Pinpoint the cell where the given text exists, returning its [X, Y] midpoint coordinate. 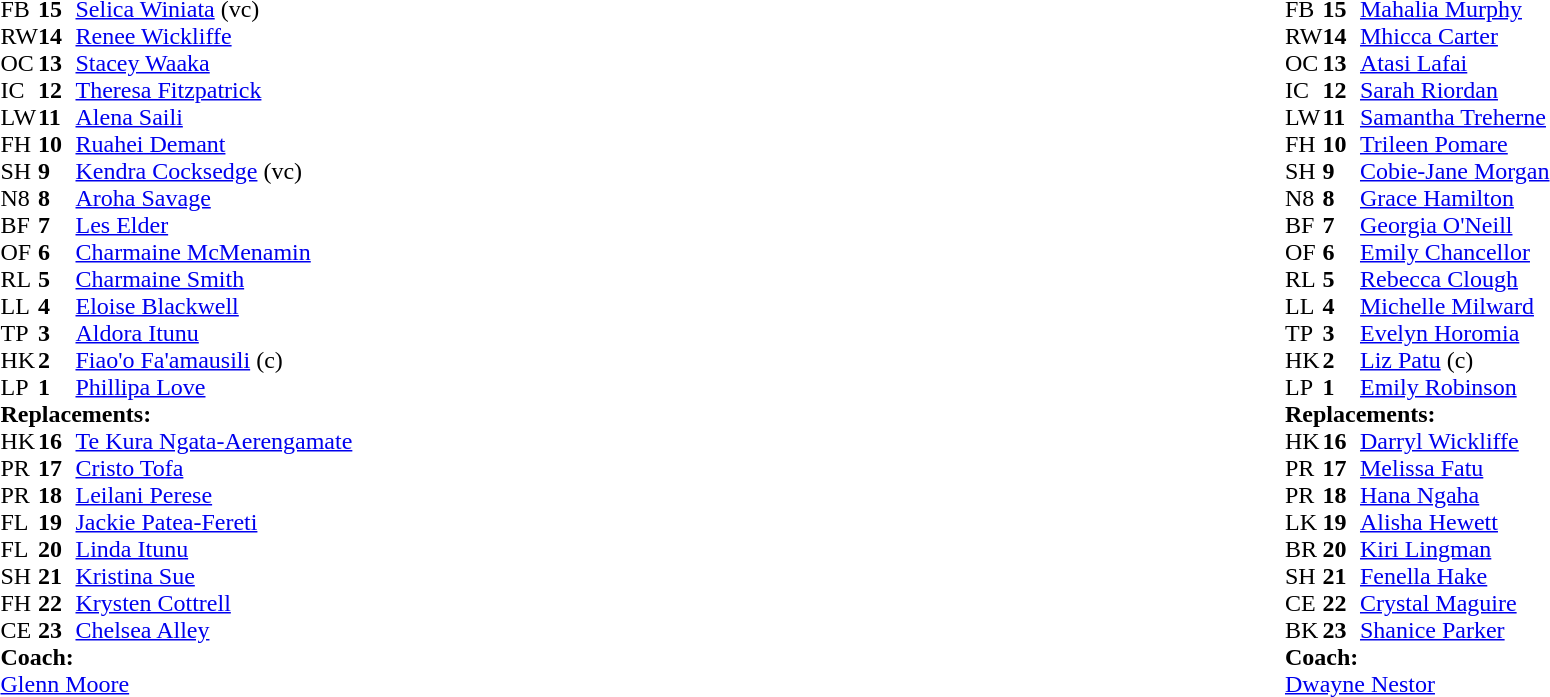
Glenn Moore [176, 684]
Liz Patu (c) [1455, 360]
Theresa Fitzpatrick [214, 90]
Fiao'o Fa'amausili (c) [214, 360]
Melissa Fatu [1455, 468]
Renee Wickliffe [214, 36]
Rebecca Clough [1455, 280]
Stacey Waaka [214, 64]
Samantha Treherne [1455, 118]
Jackie Patea-Fereti [214, 522]
Ruahei Demant [214, 144]
Eloise Blackwell [214, 306]
Krysten Cottrell [214, 604]
Aldora Itunu [214, 334]
Te Kura Ngata-Aerengamate [214, 442]
Sarah Riordan [1455, 90]
Kiri Lingman [1455, 550]
Michelle Milward [1455, 306]
Mhicca Carter [1455, 36]
BK [1304, 630]
Charmaine McMenamin [214, 252]
Dwayne Nestor [1418, 684]
Leilani Perese [214, 496]
Chelsea Alley [214, 630]
Phillipa Love [214, 388]
Alisha Hewett [1455, 522]
LK [1304, 522]
Crystal Maguire [1455, 604]
Trileen Pomare [1455, 144]
Kendra Cocksedge (vc) [214, 172]
Atasi Lafai [1455, 64]
Fenella Hake [1455, 576]
Charmaine Smith [214, 280]
Cobie-Jane Morgan [1455, 172]
Aroha Savage [214, 198]
Emily Chancellor [1455, 252]
Evelyn Horomia [1455, 334]
Georgia O'Neill [1455, 226]
Hana Ngaha [1455, 496]
Les Elder [214, 226]
Kristina Sue [214, 576]
Emily Robinson [1455, 388]
Alena Saili [214, 118]
Linda Itunu [214, 550]
Cristo Tofa [214, 468]
BR [1304, 550]
Grace Hamilton [1455, 198]
Darryl Wickliffe [1455, 442]
Shanice Parker [1455, 630]
